Output the [x, y] coordinate of the center of the cell containing the given text.  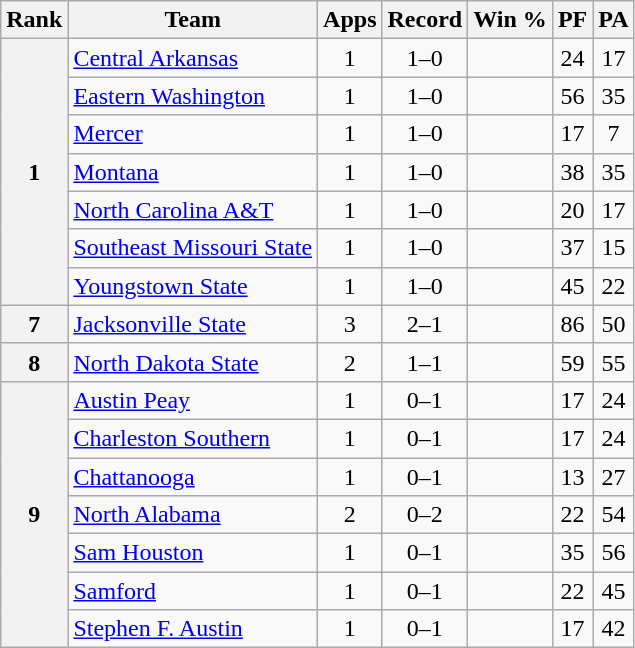
PA [614, 20]
Mercer [193, 134]
2–1 [425, 324]
Team [193, 20]
Stephen F. Austin [193, 629]
38 [572, 172]
Samford [193, 591]
Win % [510, 20]
1–1 [425, 362]
Youngstown State [193, 286]
15 [614, 248]
Apps [350, 20]
North Carolina A&T [193, 210]
13 [572, 477]
55 [614, 362]
37 [572, 248]
Chattanooga [193, 477]
50 [614, 324]
27 [614, 477]
3 [350, 324]
Montana [193, 172]
Central Arkansas [193, 58]
Sam Houston [193, 553]
8 [34, 362]
59 [572, 362]
PF [572, 20]
Charleston Southern [193, 438]
Record [425, 20]
20 [572, 210]
9 [34, 514]
0–2 [425, 515]
54 [614, 515]
North Alabama [193, 515]
North Dakota State [193, 362]
Austin Peay [193, 400]
86 [572, 324]
Eastern Washington [193, 96]
Rank [34, 20]
Southeast Missouri State [193, 248]
42 [614, 629]
Jacksonville State [193, 324]
